Return [x, y] of the center of cell containing provided text 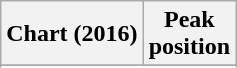
Peakposition [189, 34]
Chart (2016) [72, 34]
